Pinpoint the cell where the given text exists, returning its [X, Y] midpoint coordinate. 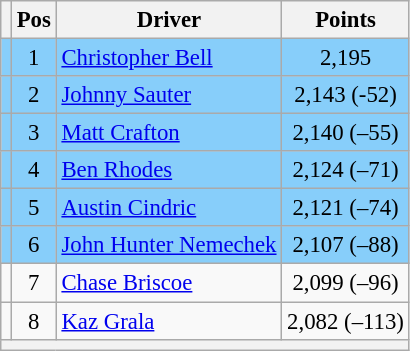
2,107 (–88) [346, 245]
4 [34, 170]
2,099 (–96) [346, 283]
Kaz Grala [169, 321]
Points [346, 20]
2 [34, 95]
7 [34, 283]
Pos [34, 20]
Austin Cindric [169, 208]
2,143 (-52) [346, 95]
5 [34, 208]
1 [34, 58]
2,121 (–74) [346, 208]
Johnny Sauter [169, 95]
3 [34, 133]
6 [34, 245]
8 [34, 321]
2,140 (–55) [346, 133]
Ben Rhodes [169, 170]
Christopher Bell [169, 58]
Driver [169, 20]
Chase Briscoe [169, 283]
John Hunter Nemechek [169, 245]
2,124 (–71) [346, 170]
2,082 (–113) [346, 321]
Matt Crafton [169, 133]
2,195 [346, 58]
